Return (X, Y) of the center of cell containing provided text 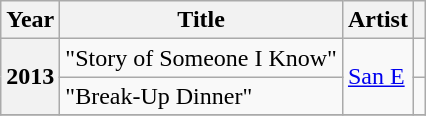
Artist (378, 20)
Year (30, 20)
Title (202, 20)
"Story of Someone I Know" (202, 58)
"Break-Up Dinner" (202, 96)
San E (378, 77)
2013 (30, 77)
